Output the [X, Y] coordinate of the center of the cell containing the given text.  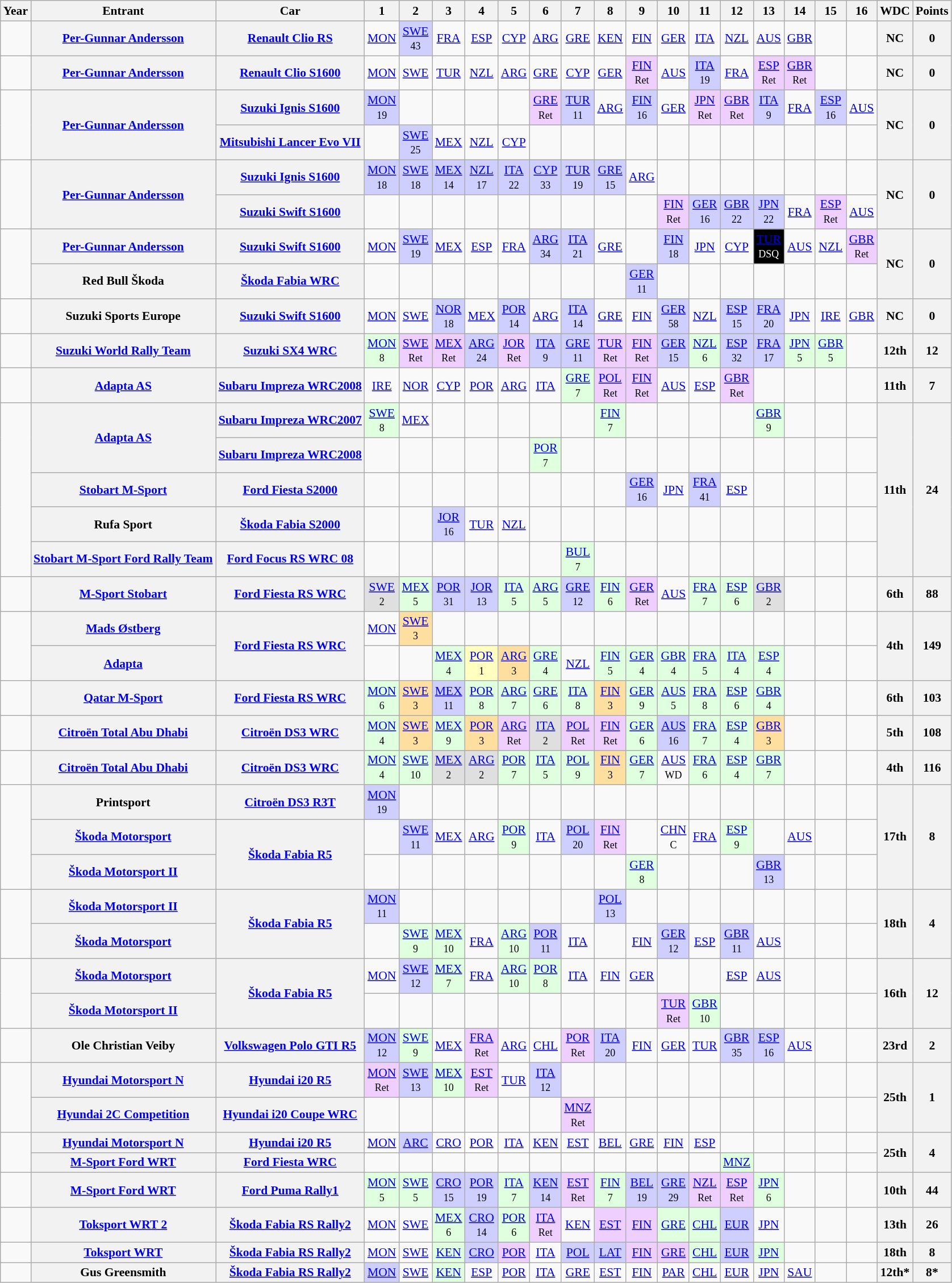
FRA17 [769, 351]
PORRet [578, 1045]
TURDSQ [769, 247]
POL9 [578, 767]
MON11 [382, 907]
NZLRet [704, 1190]
MEX11 [449, 698]
88 [932, 594]
MEX7 [449, 976]
Ford Puma Rally1 [290, 1190]
11 [704, 11]
POL [578, 1252]
MNZRet [578, 1115]
Ford Fiesta S2000 [290, 490]
SWE25 [415, 142]
44 [932, 1190]
13 [769, 11]
149 [932, 646]
ITA22 [514, 177]
116 [932, 767]
JPNRet [704, 108]
Subaru Impreza WRC2007 [290, 420]
SWE2 [382, 594]
SWE11 [415, 838]
GBR9 [769, 420]
Volkswagen Polo GTI R5 [290, 1045]
Red Bull Škoda [123, 282]
ESP32 [737, 351]
Mads Østberg [123, 628]
103 [932, 698]
GRE4 [546, 664]
POR11 [546, 941]
12th* [895, 1273]
10th [895, 1190]
3 [449, 11]
LAT [610, 1252]
14 [800, 11]
5 [514, 11]
FRA5 [704, 664]
JOR16 [449, 525]
Rufa Sport [123, 525]
FIN5 [610, 664]
Hyundai i20 Coupe WRC [290, 1115]
16 [862, 11]
FRA20 [769, 316]
CHNC [674, 838]
MON18 [382, 177]
8* [932, 1273]
GRE12 [578, 594]
Suzuki World Rally Team [123, 351]
GBR35 [737, 1045]
ARC [415, 1143]
Škoda Fabia S2000 [290, 525]
ITA4 [737, 664]
MON5 [382, 1190]
CRO15 [449, 1190]
FRARet [482, 1045]
ARG2 [482, 767]
Mitsubishi Lancer Evo VII [290, 142]
13th [895, 1225]
FRA41 [704, 490]
ARG24 [482, 351]
GBR7 [769, 767]
GRE11 [578, 351]
Car [290, 11]
Renault Clio RS [290, 39]
FIN18 [674, 247]
10 [674, 11]
GER58 [674, 316]
12th [895, 351]
POR3 [482, 733]
17th [895, 838]
Ole Christian Veiby [123, 1045]
AUS5 [674, 698]
FRA8 [704, 698]
POR31 [449, 594]
TUR11 [578, 108]
GRE15 [610, 177]
MON6 [382, 698]
ITA8 [578, 698]
ITA7 [514, 1190]
Hyundai 2C Competition [123, 1115]
Toksport WRT [123, 1252]
Ford Focus RS WRC 08 [290, 559]
MEXRet [449, 351]
GRERet [546, 108]
M-Sport Stobart [123, 594]
GBR13 [769, 872]
ITA12 [546, 1081]
Year [16, 11]
ESP15 [737, 316]
FIN16 [642, 108]
JOR13 [482, 594]
NZL17 [482, 177]
MEX5 [415, 594]
SWERet [415, 351]
POL13 [610, 907]
AUSWD [674, 767]
ITARet [546, 1225]
ARGRet [514, 733]
SWE5 [415, 1190]
9 [642, 11]
BUL7 [578, 559]
MONRet [382, 1081]
SAU [800, 1273]
GER15 [674, 351]
AUS16 [674, 733]
MEX6 [449, 1225]
SWE43 [415, 39]
POR9 [514, 838]
GRE6 [546, 698]
Stobart M-Sport Ford Rally Team [123, 559]
BEL [610, 1143]
6 [546, 11]
GER8 [642, 872]
ARG3 [514, 664]
Stobart M-Sport [123, 490]
POR14 [514, 316]
POL20 [578, 838]
SWE13 [415, 1081]
SWE8 [382, 420]
NOR18 [449, 316]
SWE10 [415, 767]
108 [932, 733]
GER6 [642, 733]
MEX9 [449, 733]
MON8 [382, 351]
GBR10 [704, 1010]
16th [895, 993]
Škoda Fabia WRC [290, 282]
SWE19 [415, 247]
GRE29 [674, 1190]
MEX4 [449, 664]
GBR22 [737, 211]
SWE18 [415, 177]
MEX2 [449, 767]
23rd [895, 1045]
26 [932, 1225]
BEL19 [642, 1190]
Toksport WRT 2 [123, 1225]
ARG5 [546, 594]
GER12 [674, 941]
MNZ [737, 1163]
ITA21 [578, 247]
JPN6 [769, 1190]
Gus Greensmith [123, 1273]
KEN14 [546, 1190]
JORRet [514, 351]
MON12 [382, 1045]
GBR5 [830, 351]
GBR11 [737, 941]
Points [932, 11]
GER4 [642, 664]
ARG7 [514, 698]
ITA2 [546, 733]
ITA20 [610, 1045]
POR6 [514, 1225]
GERRet [642, 594]
GBR2 [769, 594]
CYP33 [546, 177]
CRO14 [482, 1225]
24 [932, 490]
ITA14 [578, 316]
Suzuki Sports Europe [123, 316]
NZL6 [704, 351]
Ford Fiesta WRC [290, 1163]
ESP9 [737, 838]
Adapta [123, 664]
GER11 [642, 282]
NOR [415, 385]
Qatar M-Sport [123, 698]
JPN22 [769, 211]
Entrant [123, 11]
5th [895, 733]
GBR3 [769, 733]
POR1 [482, 664]
FRA6 [704, 767]
SWE12 [415, 976]
POR19 [482, 1190]
TUR19 [578, 177]
FIN6 [610, 594]
JPN5 [800, 351]
WDC [895, 11]
Printsport [123, 802]
GRE7 [578, 385]
MEX14 [449, 177]
PAR [674, 1273]
ITA19 [704, 73]
GER7 [642, 767]
GER9 [642, 698]
Suzuki SX4 WRC [290, 351]
15 [830, 11]
ARG34 [546, 247]
Renault Clio S1600 [290, 73]
Citroën DS3 R3T [290, 802]
